Output the (x, y) coordinate of the center of the cell containing the given text.  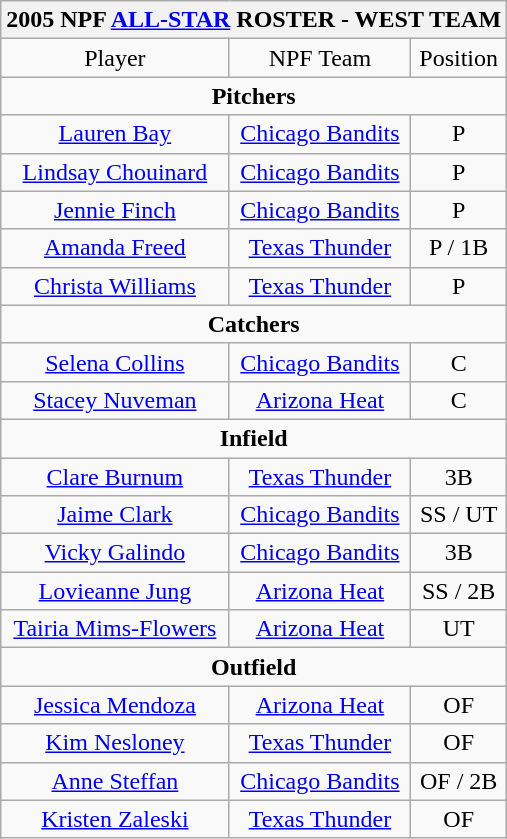
Christa Williams (115, 286)
SS / UT (459, 515)
NPF Team (320, 58)
Catchers (254, 324)
UT (459, 629)
Selena Collins (115, 362)
Infield (254, 438)
Clare Burnum (115, 477)
P / 1B (459, 248)
Pitchers (254, 96)
Amanda Freed (115, 248)
Kristen Zaleski (115, 819)
Tairia Mims-Flowers (115, 629)
Jaime Clark (115, 515)
Outfield (254, 667)
Lindsay Chouinard (115, 172)
Stacey Nuveman (115, 400)
Player (115, 58)
SS / 2B (459, 591)
Kim Nesloney (115, 743)
Jennie Finch (115, 210)
Anne Steffan (115, 781)
Position (459, 58)
OF / 2B (459, 781)
Lovieanne Jung (115, 591)
2005 NPF ALL-STAR ROSTER - WEST TEAM (254, 20)
Jessica Mendoza (115, 705)
Lauren Bay (115, 134)
Vicky Galindo (115, 553)
